Identify which cell holds the provided text, then report its (x, y) central coordinate. 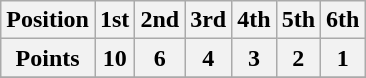
2nd (160, 20)
4th (254, 20)
3rd (208, 20)
Points (48, 58)
1st (114, 20)
6th (343, 20)
Position (48, 20)
5th (298, 20)
2 (298, 58)
10 (114, 58)
4 (208, 58)
3 (254, 58)
6 (160, 58)
1 (343, 58)
